From the cell containing the given text, extract its center point as [X, Y] coordinate. 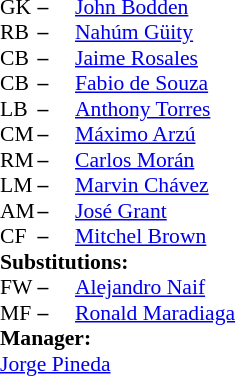
Máximo Arzú [155, 135]
MF [19, 313]
Marvin Chávez [155, 185]
Ronald Maradiaga [155, 313]
CF [19, 237]
Nahúm Güity [155, 33]
Mitchel Brown [155, 237]
Anthony Torres [155, 109]
CM [19, 135]
Fabio de Souza [155, 83]
RM [19, 160]
José Grant [155, 211]
RB [19, 33]
Jaime Rosales [155, 58]
Manager: [118, 339]
Alejandro Naif [155, 287]
Carlos Morán [155, 160]
FW [19, 287]
AM [19, 211]
LM [19, 185]
Substitutions: [118, 262]
LB [19, 109]
